Extract the [X, Y] coordinate from the center of the cell holding the provided text.  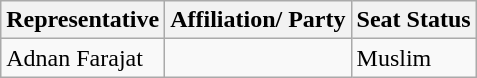
Affiliation/ Party [258, 20]
Muslim [414, 58]
Representative [83, 20]
Seat Status [414, 20]
Adnan Farajat [83, 58]
